Return [X, Y] of the center of cell containing provided text 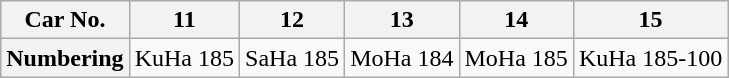
Car No. [65, 20]
15 [650, 20]
SaHa 185 [292, 58]
12 [292, 20]
11 [184, 20]
MoHa 185 [516, 58]
Numbering [65, 58]
KuHa 185 [184, 58]
MoHa 184 [402, 58]
13 [402, 20]
14 [516, 20]
KuHa 185-100 [650, 58]
